Determine the [X, Y] coordinate at the center of the cell enclosing the given text.  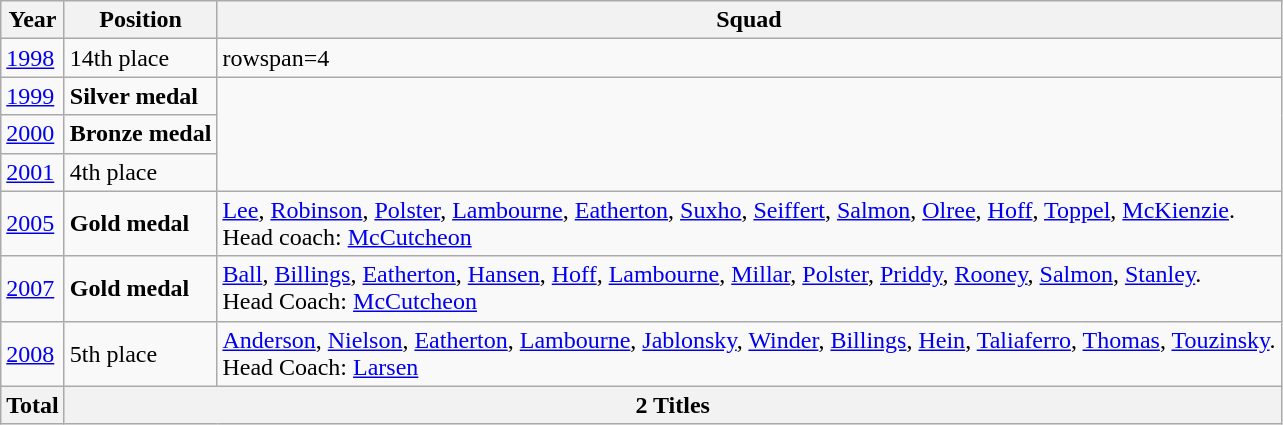
Lee, Robinson, Polster, Lambourne, Eatherton, Suxho, Seiffert, Salmon, Olree, Hoff, Toppel, McKienzie. Head coach: McCutcheon [749, 224]
Year [33, 20]
1998 [33, 58]
rowspan=4 [749, 58]
2001 [33, 172]
Bronze medal [140, 134]
Anderson, Nielson, Eatherton, Lambourne, Jablonsky, Winder, Billings, Hein, Taliaferro, Thomas, Touzinsky. Head Coach: Larsen [749, 354]
Ball, Billings, Eatherton, Hansen, Hoff, Lambourne, Millar, Polster, Priddy, Rooney, Salmon, Stanley. Head Coach: McCutcheon [749, 288]
5th place [140, 354]
Position [140, 20]
4th place [140, 172]
1999 [33, 96]
2008 [33, 354]
2005 [33, 224]
2 Titles [672, 405]
Total [33, 405]
Silver medal [140, 96]
Squad [749, 20]
14th place [140, 58]
2000 [33, 134]
2007 [33, 288]
